Determine the [X, Y] coordinate at the center of the cell enclosing the given text.  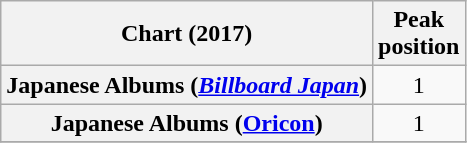
Japanese Albums (Oricon) [187, 123]
Japanese Albums (Billboard Japan) [187, 85]
Peakposition [419, 34]
Chart (2017) [187, 34]
